For the text-containing cell, return its midpoint in [X, Y] coordinate format. 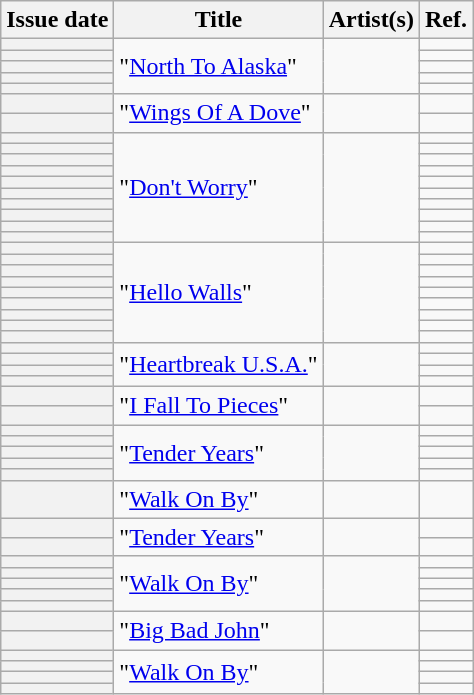
"Don't Worry" [218, 188]
Artist(s) [371, 20]
Issue date [58, 20]
Title [218, 20]
"North To Alaska" [218, 66]
"Big Bad John" [218, 630]
"I Fall To Pieces" [218, 406]
Ref. [446, 20]
"Wings Of A Dove" [218, 113]
"Hello Walls" [218, 293]
"Heartbreak U.S.A." [218, 364]
